From the cell containing the given text, extract its center point as (X, Y) coordinate. 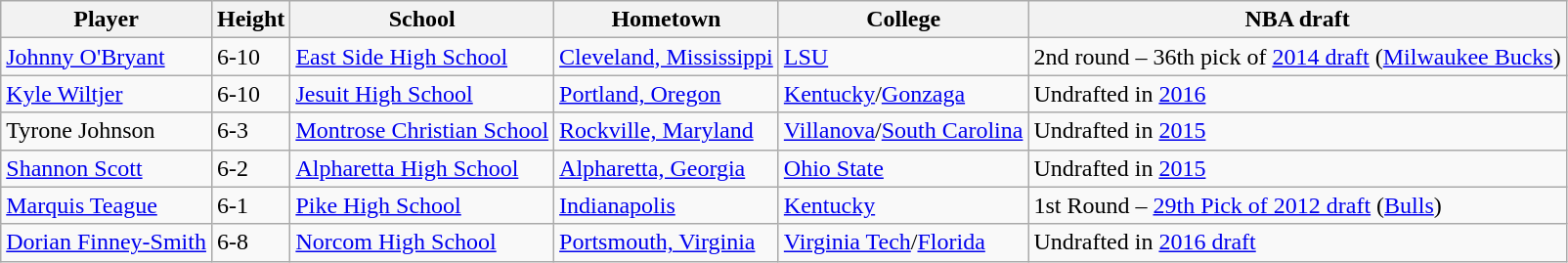
Height (250, 20)
Player (107, 20)
Undrafted in 2016 (1297, 94)
LSU (903, 57)
Tyrone Johnson (107, 131)
6-3 (250, 131)
1st Round – 29th Pick of 2012 draft (Bulls) (1297, 205)
Marquis Teague (107, 205)
Montrose Christian School (422, 131)
Indianapolis (667, 205)
Portsmouth, Virginia (667, 242)
Alpharetta High School (422, 168)
Villanova/South Carolina (903, 131)
College (903, 20)
2nd round – 36th pick of 2014 draft (Milwaukee Bucks) (1297, 57)
Shannon Scott (107, 168)
Kyle Wiltjer (107, 94)
Johnny O'Bryant (107, 57)
6-1 (250, 205)
Undrafted in 2016 draft (1297, 242)
Jesuit High School (422, 94)
Pike High School (422, 205)
Portland, Oregon (667, 94)
School (422, 20)
6-2 (250, 168)
East Side High School (422, 57)
Norcom High School (422, 242)
Ohio State (903, 168)
Dorian Finney-Smith (107, 242)
6-8 (250, 242)
NBA draft (1297, 20)
Kentucky (903, 205)
Kentucky/Gonzaga (903, 94)
Virginia Tech/Florida (903, 242)
Alpharetta, Georgia (667, 168)
Cleveland, Mississippi (667, 57)
Hometown (667, 20)
Rockville, Maryland (667, 131)
